Extract the (x, y) coordinate from the center of the cell holding the provided text.  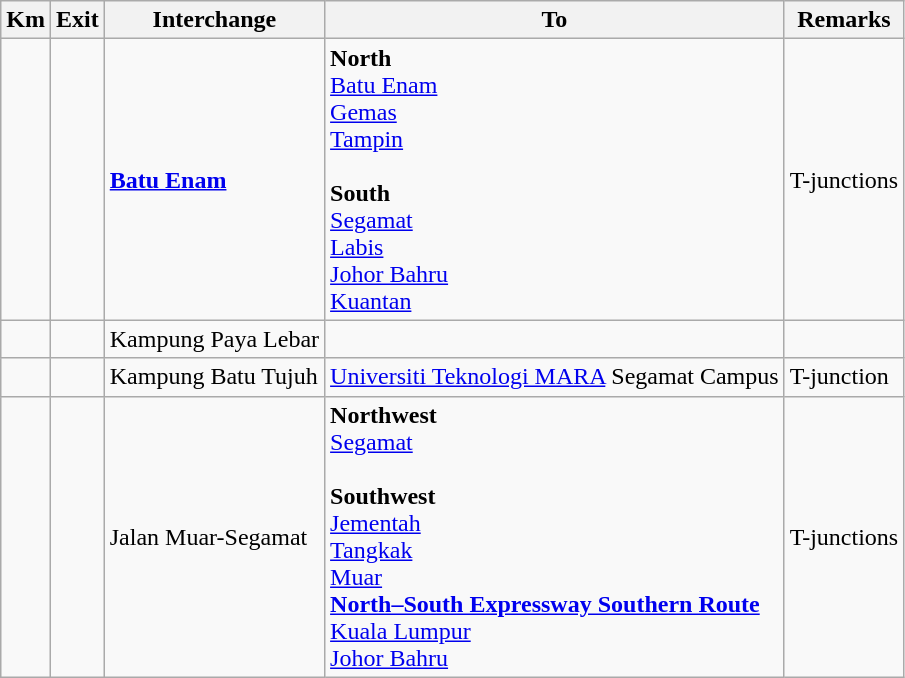
Northwest SegamatSouthwest Jementah Tangkak Muar North–South Expressway Southern RouteKuala LumpurJohor Bahru (555, 536)
Jalan Muar-Segamat (214, 536)
Interchange (214, 20)
North Batu Enam Gemas TampinSouth Segamat Labis Johor Bahru Kuantan (555, 180)
To (555, 20)
Kampung Paya Lebar (214, 339)
T-junction (844, 377)
Km (26, 20)
Kampung Batu Tujuh (214, 377)
Universiti Teknologi MARA Segamat Campus (555, 377)
Remarks (844, 20)
Batu Enam (214, 180)
Exit (77, 20)
